Search for the cell housing the specified text and yield its [x, y] center coordinate. 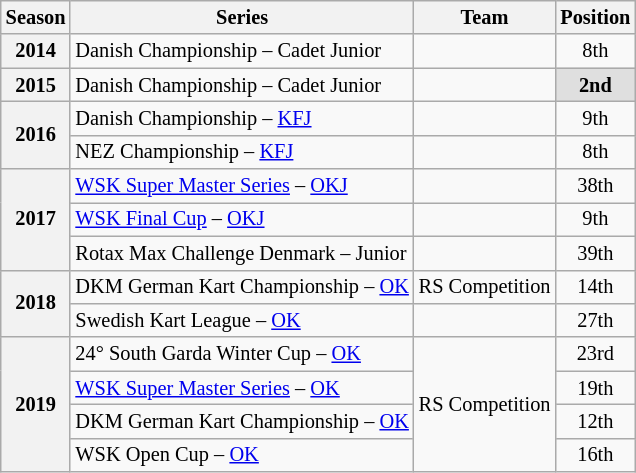
2016 [36, 134]
2015 [36, 85]
Rotax Max Challenge Denmark – Junior [242, 253]
WSK Open Cup – OK [242, 455]
NEZ Championship – KFJ [242, 152]
38th [595, 186]
WSK Super Master Series – OKJ [242, 186]
39th [595, 253]
14th [595, 287]
WSK Final Cup – OKJ [242, 219]
WSK Super Master Series – OK [242, 388]
27th [595, 320]
Position [595, 17]
Season [36, 17]
16th [595, 455]
2018 [36, 304]
2017 [36, 220]
2nd [595, 85]
24° South Garda Winter Cup – OK [242, 354]
Series [242, 17]
Danish Championship – KFJ [242, 118]
Swedish Kart League – OK [242, 320]
23rd [595, 354]
12th [595, 421]
Team [485, 17]
2019 [36, 404]
2014 [36, 51]
19th [595, 388]
